Locate the cell with the specified text and output its [x, y] center coordinate. 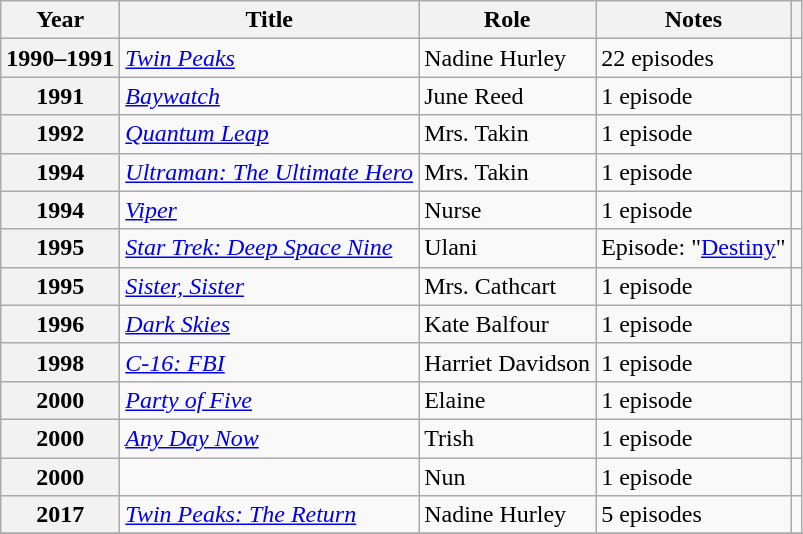
Any Day Now [270, 438]
1991 [60, 96]
1990–1991 [60, 58]
22 episodes [694, 58]
Quantum Leap [270, 134]
Nurse [508, 210]
Notes [694, 20]
Title [270, 20]
Party of Five [270, 400]
1998 [60, 362]
1996 [60, 324]
2017 [60, 515]
C-16: FBI [270, 362]
Twin Peaks: The Return [270, 515]
1992 [60, 134]
Harriet Davidson [508, 362]
Role [508, 20]
Twin Peaks [270, 58]
Ulani [508, 248]
Kate Balfour [508, 324]
Baywatch [270, 96]
Mrs. Cathcart [508, 286]
Dark Skies [270, 324]
Sister, Sister [270, 286]
Ultraman: The Ultimate Hero [270, 172]
Star Trek: Deep Space Nine [270, 248]
Elaine [508, 400]
Trish [508, 438]
June Reed [508, 96]
Nun [508, 477]
Episode: "Destiny" [694, 248]
Year [60, 20]
5 episodes [694, 515]
Viper [270, 210]
